Determine the [x, y] coordinate at the center of the cell enclosing the given text.  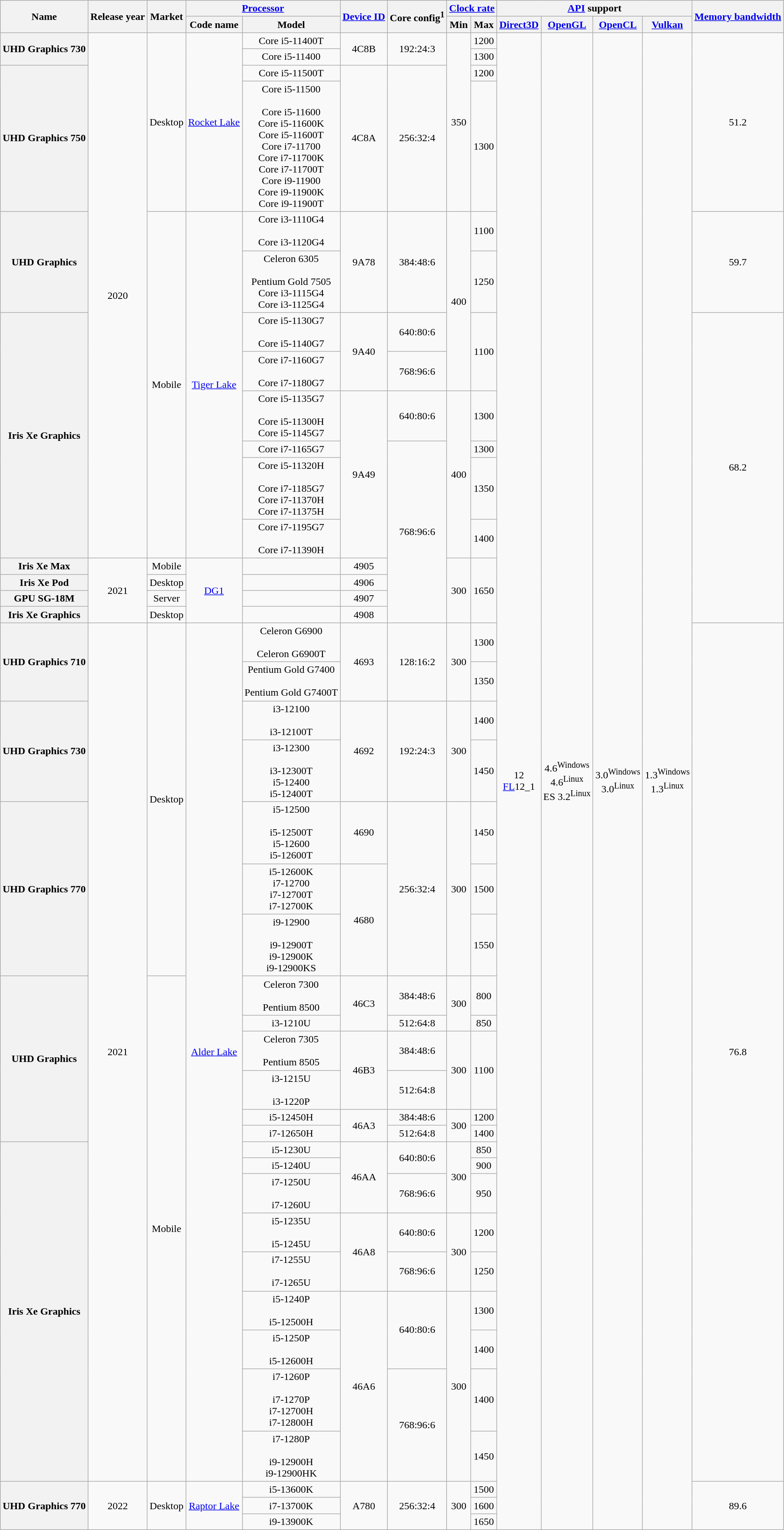
46A6 [364, 1386]
4906 [364, 582]
Core i5-11400T [292, 41]
i5-1240U [292, 1166]
Server [166, 599]
Iris Xe Pod [44, 582]
Code name [214, 25]
Core i5-11500Core i5-11600 Core i5-11600K Core i5-11600T Core i7-11700 Core i7-11700K Core i7-11700T Core i9-11900 Core i9-11900K Core i9-11900T [292, 146]
Direct3D [519, 25]
Raptor Lake [214, 1505]
Celeron 7305Pentium 8505 [292, 1051]
A780 [364, 1505]
89.6 [738, 1505]
UHD Graphics 710 [44, 662]
Celeron 6305Pentium Gold 7505 Core i3-1115G4 Core i3-1125G4 [292, 281]
UHD Graphics 750 [44, 138]
128:16:2 [417, 662]
4693 [364, 662]
i7-12650H [292, 1134]
Processor [263, 8]
3.0Windows 3.0Linux [618, 781]
Core i3-1110G4Core i3-1120G4 [292, 231]
Core i5-1135G7Core i5-11300HCore i5-1145G7 [292, 415]
i3-12100i3-12100T [292, 720]
76.8 [738, 1052]
68.2 [738, 468]
4C8A [364, 138]
Name [44, 17]
46AA [364, 1177]
Vulkan [667, 25]
i3-1215Ui3-1220P [292, 1090]
Core i5-11400 [292, 57]
Release year [118, 17]
9A40 [364, 351]
4.6Windows 4.6Linux ES 3.2Linux [567, 781]
4690 [364, 833]
4905 [364, 566]
i7-1280Pi9-12900H i9-12900HK [292, 1456]
12 FL12_1 [519, 781]
800 [484, 995]
Celeron 7300Pentium 8500 [292, 995]
i9-12900i9-12900T i9-12900K i9-12900KS [292, 945]
i7-1255Ui7-1265U [292, 1271]
Tiger Lake [214, 385]
Core config1 [417, 17]
i5-1230U [292, 1150]
Core i5-11500T [292, 73]
4907 [364, 599]
Rocket Lake [214, 122]
46A3 [364, 1126]
2020 [118, 295]
i7-1250Ui7-1260U [292, 1193]
Core i7-1165G7 [292, 449]
i9-13900K [292, 1522]
Model [292, 25]
Device ID [364, 17]
DG1 [214, 591]
i5-13600K [292, 1489]
Celeron G6900Celeron G6900T [292, 642]
900 [484, 1166]
Iris Xe Max [44, 566]
4680 [364, 920]
4C8B [364, 49]
Pentium Gold G7400Pentium Gold G7400T [292, 681]
i3-12300i3-12300T i5-12400 i5-12400T [292, 771]
Core i5-1130G7Core i5-1140G7 [292, 332]
i5-12450H [292, 1118]
Core i7-1160G7Core i7-1180G7 [292, 371]
Max [484, 25]
i5-1240Pi5-12500H [292, 1310]
i7-13700K [292, 1505]
OpenCL [618, 25]
2022 [118, 1505]
9A78 [364, 262]
OpenGL [567, 25]
i5-1250Pi5-12600H [292, 1349]
i5-1235Ui5-1245U [292, 1232]
API support [595, 8]
GPU SG-18M [44, 599]
i7-1260Pi7-1270P i7-12700H i7-12800H [292, 1400]
46C3 [364, 1003]
i5-12600Ki7-12700 i7-12700T i7-12700K [292, 889]
Alder Lake [214, 1052]
59.7 [738, 262]
1.3Windows 1.3Linux [667, 781]
46B3 [364, 1070]
Memory bandwidth [738, 17]
1600 [484, 1505]
Clock rate [472, 8]
1550 [484, 945]
Core i7-1195G7Core i7-11390H [292, 539]
950 [484, 1193]
350 [459, 122]
i3-1210U [292, 1023]
51.2 [738, 122]
4908 [364, 615]
9A49 [364, 474]
Market [166, 17]
Core i5-11320HCore i7-1185G7 Core i7-11370H Core i7-11375H [292, 488]
46A8 [364, 1252]
Min [459, 25]
i5-12500i5-12500T i5-12600 i5-12600T [292, 833]
4692 [364, 751]
